Return (x, y) of the center of cell containing provided text 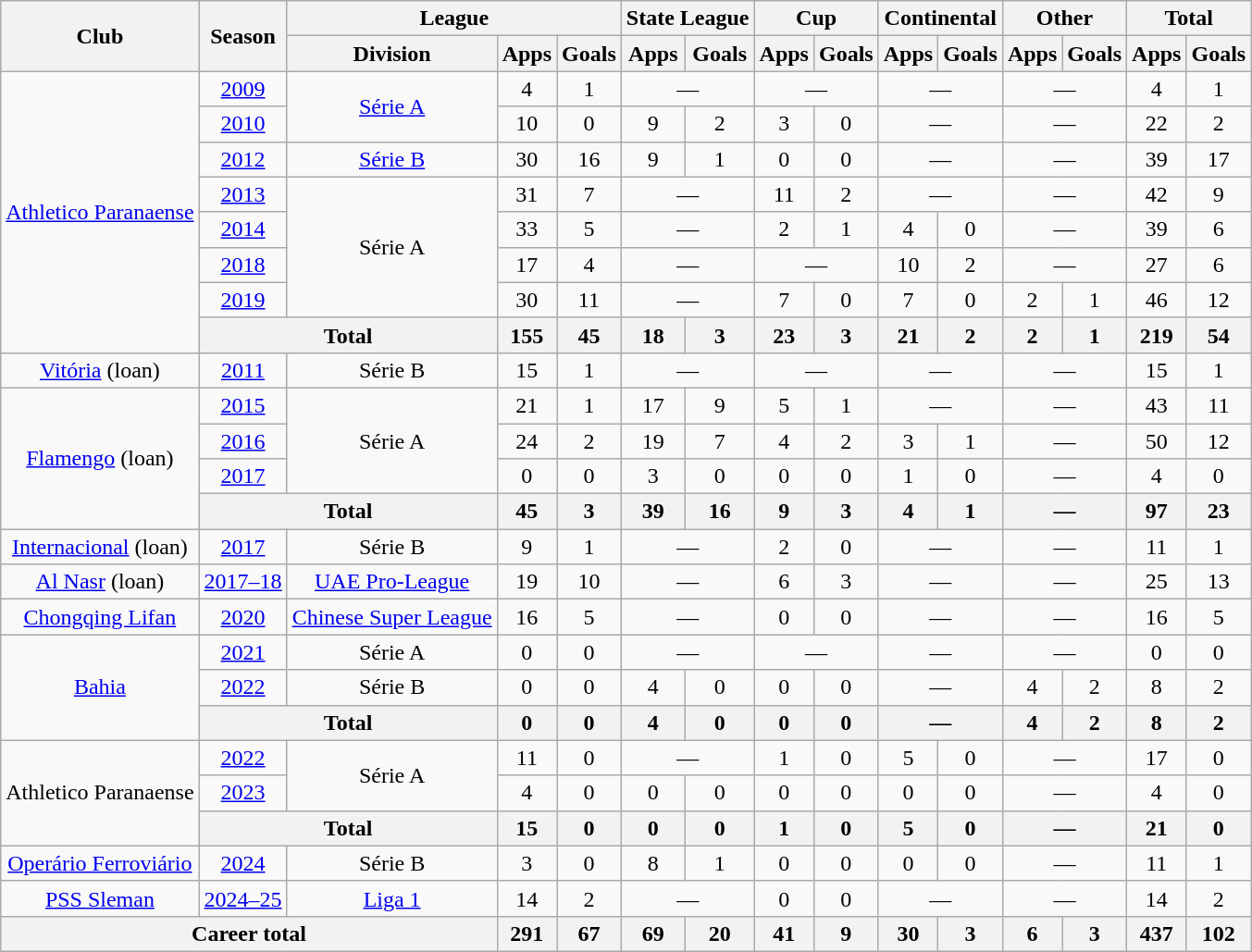
25 (1157, 582)
Career total (249, 933)
54 (1219, 335)
291 (527, 933)
219 (1157, 335)
2009 (242, 89)
2017–18 (242, 582)
Continental (940, 19)
State League (688, 19)
League (453, 19)
2016 (242, 441)
2024–25 (242, 898)
Operário Ferroviário (100, 863)
PSS Sleman (100, 898)
2014 (242, 229)
2013 (242, 194)
102 (1219, 933)
Flamengo (loan) (100, 458)
Chinese Super League (392, 617)
50 (1157, 441)
69 (653, 933)
2018 (242, 265)
2010 (242, 124)
Cup (816, 19)
33 (527, 229)
22 (1157, 124)
Al Nasr (loan) (100, 582)
42 (1157, 194)
18 (653, 335)
Other (1064, 19)
67 (589, 933)
24 (527, 441)
Season (242, 36)
2024 (242, 863)
Internacional (loan) (100, 547)
155 (527, 335)
2023 (242, 793)
UAE Pro-League (392, 582)
2012 (242, 159)
Division (392, 54)
Bahia (100, 687)
97 (1157, 512)
Club (100, 36)
2019 (242, 300)
437 (1157, 933)
43 (1157, 405)
Chongqing Lifan (100, 617)
31 (527, 194)
13 (1219, 582)
2021 (242, 652)
46 (1157, 300)
2011 (242, 370)
41 (784, 933)
20 (720, 933)
27 (1157, 265)
Liga 1 (392, 898)
2020 (242, 617)
Vitória (loan) (100, 370)
2015 (242, 405)
